Output the (X, Y) coordinate of the center of the cell containing the given text.  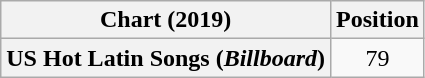
Position (378, 20)
Chart (2019) (166, 20)
US Hot Latin Songs (Billboard) (166, 58)
79 (378, 58)
